Identify which cell holds the provided text, then report its (X, Y) central coordinate. 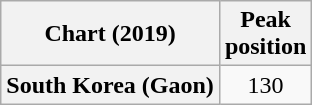
130 (265, 85)
Chart (2019) (110, 34)
Peakposition (265, 34)
South Korea (Gaon) (110, 85)
